Scan for the cell matching the given text and deliver its [X, Y] coordinate at center. 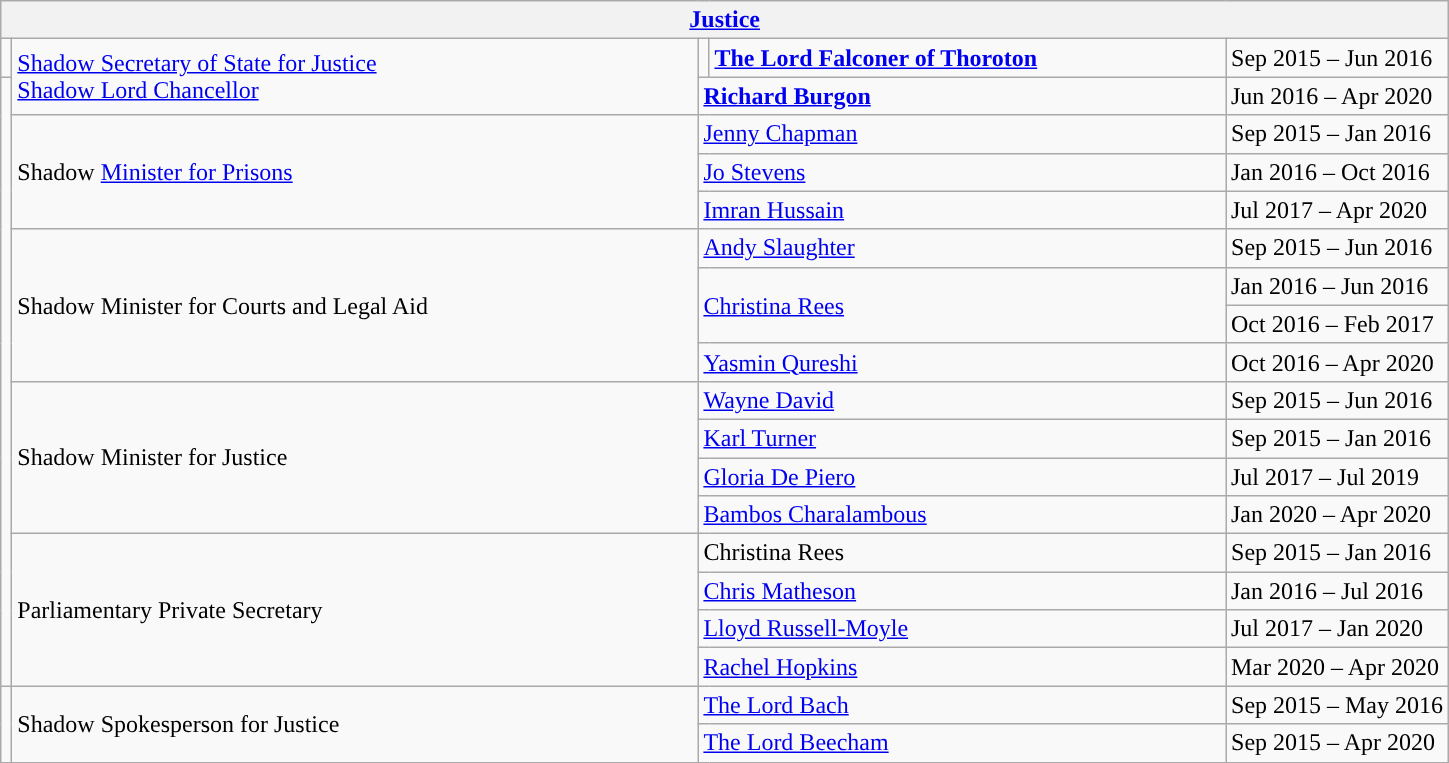
Jul 2017 – Jul 2019 [1338, 477]
Wayne David [962, 400]
Jan 2016 – Jul 2016 [1338, 591]
Parliamentary Private Secretary [355, 610]
Jul 2017 – Apr 2020 [1338, 210]
The Lord Beecham [962, 743]
Yasmin Qureshi [962, 362]
Rachel Hopkins [962, 667]
Sep 2015 – May 2016 [1338, 705]
Jan 2016 – Jun 2016 [1338, 286]
Lloyd Russell-Moyle [962, 629]
Shadow Minister for Justice [355, 457]
Jan 2016 – Oct 2016 [1338, 172]
Oct 2016 – Apr 2020 [1338, 362]
Jun 2016 – Apr 2020 [1338, 96]
Justice [725, 20]
Jan 2020 – Apr 2020 [1338, 515]
The Lord Bach [962, 705]
The Lord Falconer of Thoroton [968, 58]
Andy Slaughter [962, 248]
Chris Matheson [962, 591]
Jul 2017 – Jan 2020 [1338, 629]
Mar 2020 – Apr 2020 [1338, 667]
Shadow Secretary of State for JusticeShadow Lord Chancellor [355, 77]
Oct 2016 – Feb 2017 [1338, 324]
Bambos Charalambous [962, 515]
Richard Burgon [962, 96]
Shadow Minister for Courts and Legal Aid [355, 305]
Sep 2015 – Apr 2020 [1338, 743]
Jo Stevens [962, 172]
Jenny Chapman [962, 134]
Shadow Minister for Prisons [355, 172]
Shadow Spokesperson for Justice [355, 724]
Gloria De Piero [962, 477]
Karl Turner [962, 438]
Imran Hussain [962, 210]
